Pinpoint the cell where the given text exists, returning its (X, Y) midpoint coordinate. 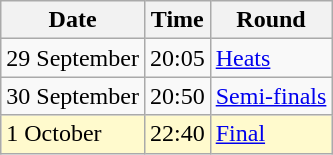
30 September (73, 96)
Semi-finals (271, 96)
20:05 (177, 58)
1 October (73, 134)
Time (177, 20)
Round (271, 20)
Date (73, 20)
22:40 (177, 134)
29 September (73, 58)
20:50 (177, 96)
Final (271, 134)
Heats (271, 58)
